Extract the (X, Y) coordinate from the center of the cell holding the provided text.  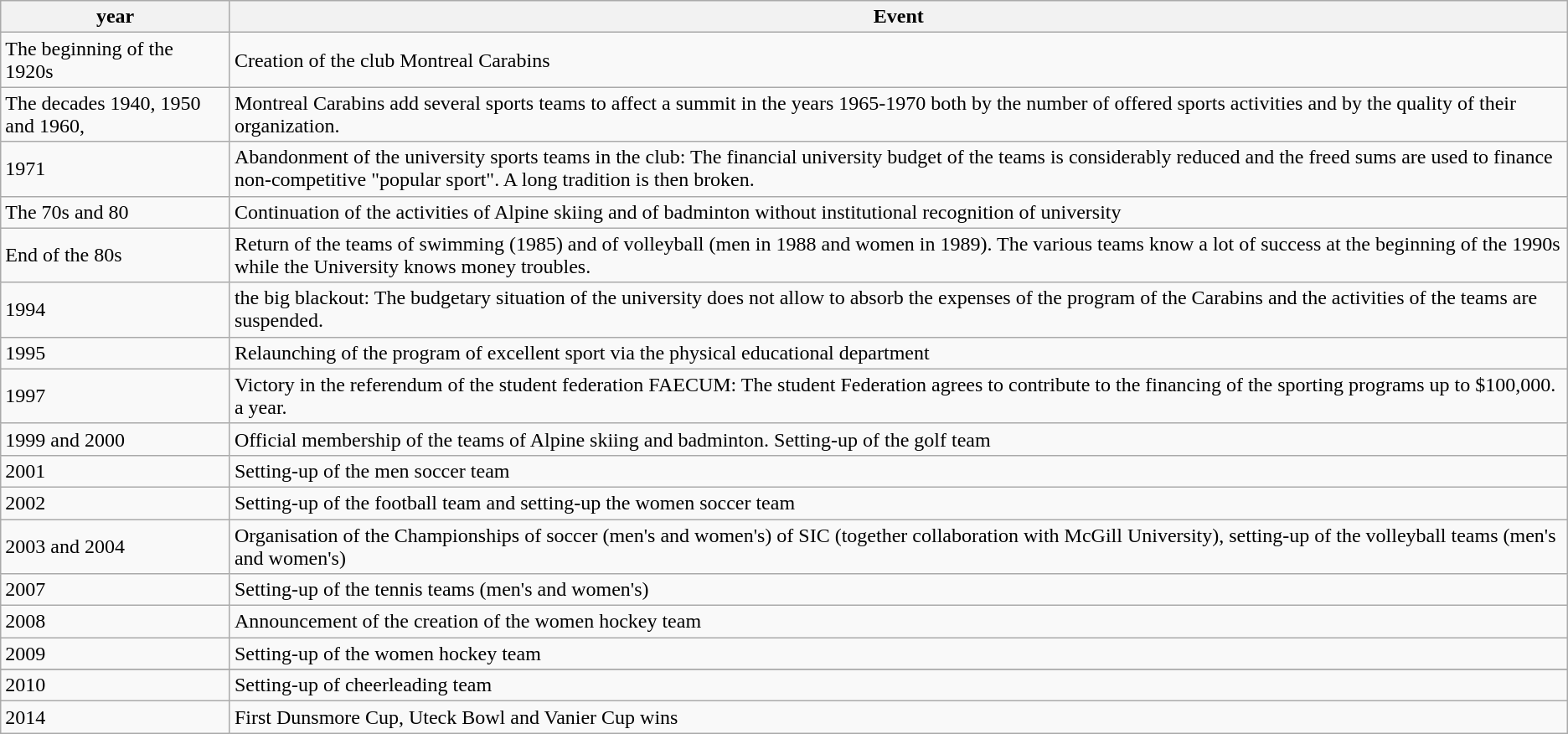
1994 (116, 310)
1999 and 2000 (116, 439)
Event (898, 17)
Setting-up of the football team and setting-up the women soccer team (898, 503)
Setting-up of the tennis teams (men's and women's) (898, 590)
Relaunching of the program of excellent sport via the physical educational department (898, 353)
2001 (116, 471)
2014 (116, 717)
1997 (116, 395)
1995 (116, 353)
2002 (116, 503)
2007 (116, 590)
End of the 80s (116, 255)
Announcement of the creation of the women hockey team (898, 622)
The beginning of the 1920s (116, 60)
1971 (116, 169)
Setting-up of the women hockey team (898, 654)
2010 (116, 685)
Continuation of the activities of Alpine skiing and of badminton without institutional recognition of university (898, 212)
2009 (116, 654)
The 70s and 80 (116, 212)
2003 and 2004 (116, 546)
year (116, 17)
The decades 1940, 1950 and 1960, (116, 114)
Setting-up of the men soccer team (898, 471)
First Dunsmore Cup, Uteck Bowl and Vanier Cup wins (898, 717)
2008 (116, 622)
Setting-up of cheerleading team (898, 685)
Creation of the club Montreal Carabins (898, 60)
Official membership of the teams of Alpine skiing and badminton. Setting-up of the golf team (898, 439)
